Identify which cell holds the provided text, then report its (X, Y) central coordinate. 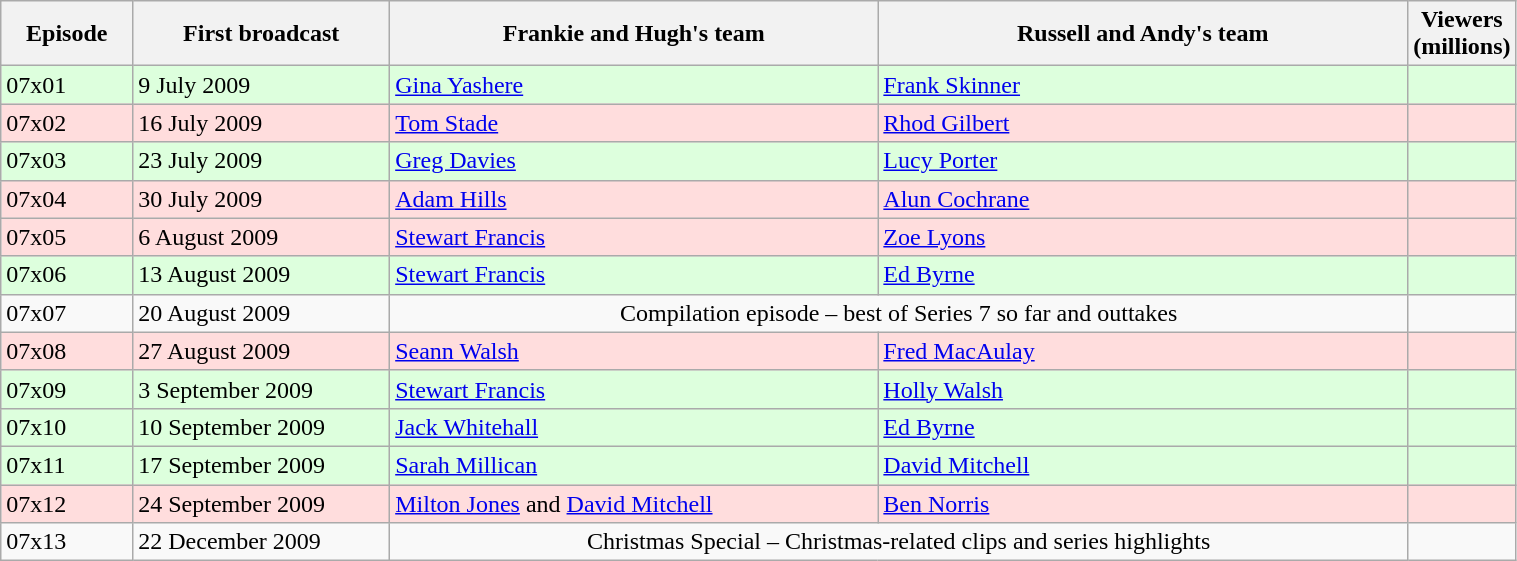
07x10 (67, 427)
30 July 2009 (262, 199)
22 December 2009 (262, 542)
Gina Yashere (634, 85)
Tom Stade (634, 123)
First broadcast (262, 34)
Frankie and Hugh's team (634, 34)
Christmas Special – Christmas-related clips and series highlights (899, 542)
07x01 (67, 85)
23 July 2009 (262, 161)
Frank Skinner (1143, 85)
Viewers(millions) (1462, 34)
Adam Hills (634, 199)
Lucy Porter (1143, 161)
Fred MacAulay (1143, 351)
Zoe Lyons (1143, 237)
Ben Norris (1143, 503)
07x13 (67, 542)
07x06 (67, 275)
13 August 2009 (262, 275)
24 September 2009 (262, 503)
Episode (67, 34)
Russell and Andy's team (1143, 34)
07x11 (67, 465)
27 August 2009 (262, 351)
Compilation episode – best of Series 7 so far and outtakes (899, 313)
07x12 (67, 503)
6 August 2009 (262, 237)
9 July 2009 (262, 85)
Jack Whitehall (634, 427)
20 August 2009 (262, 313)
07x02 (67, 123)
07x04 (67, 199)
07x08 (67, 351)
Seann Walsh (634, 351)
Rhod Gilbert (1143, 123)
Holly Walsh (1143, 389)
Milton Jones and David Mitchell (634, 503)
07x07 (67, 313)
3 September 2009 (262, 389)
07x09 (67, 389)
David Mitchell (1143, 465)
07x05 (67, 237)
16 July 2009 (262, 123)
17 September 2009 (262, 465)
Alun Cochrane (1143, 199)
Sarah Millican (634, 465)
07x03 (67, 161)
10 September 2009 (262, 427)
Greg Davies (634, 161)
